Return [X, Y] of the center of cell containing provided text 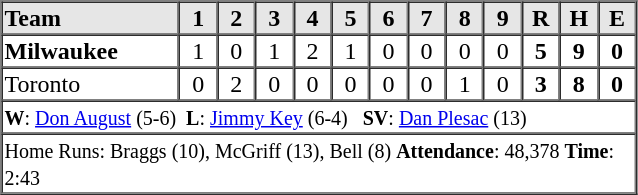
H [579, 18]
Milwaukee [91, 50]
7 [427, 18]
6 [388, 18]
Toronto [91, 84]
W: Don August (5-6) L: Jimmy Key (6-4) SV: Dan Plesac (13) [319, 116]
Team [91, 18]
E [617, 18]
Home Runs: Braggs (10), McGriff (13), Bell (8) Attendance: 48,378 Time: 2:43 [319, 164]
R [541, 18]
4 [312, 18]
